Locate the cell with the specified text and output its (x, y) center coordinate. 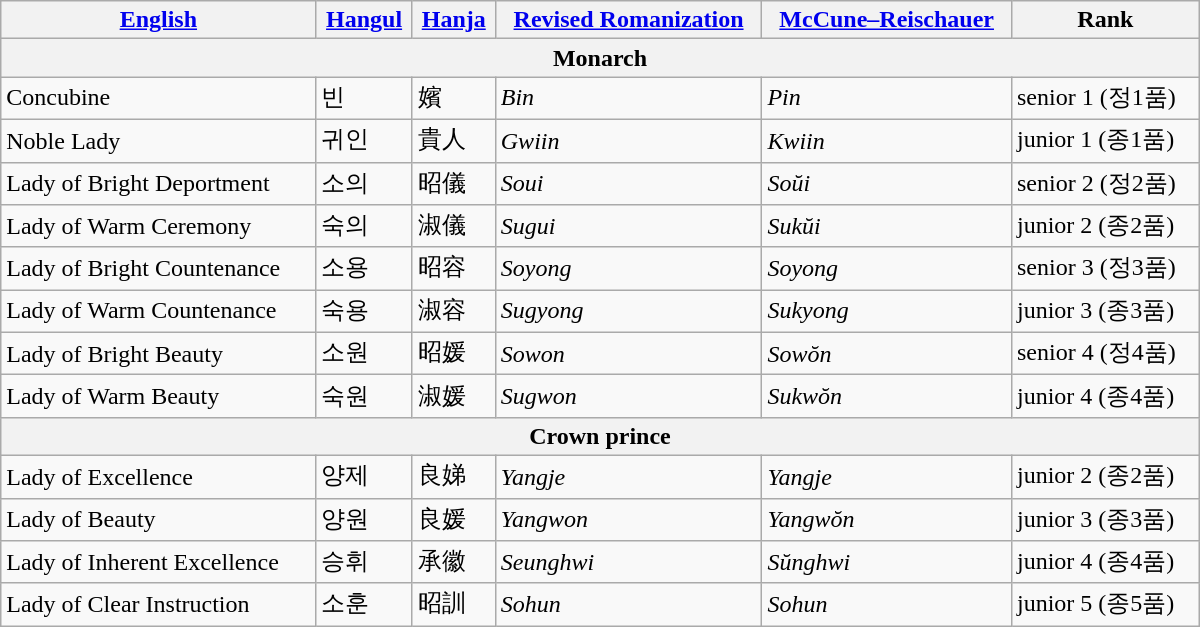
숙의 (364, 226)
Hanja (454, 20)
良娣 (454, 476)
Lady of Bright Deportment (158, 184)
Bin (628, 98)
Sugyong (628, 312)
junior 1 (종1품) (1105, 140)
Crown prince (600, 436)
숙원 (364, 396)
Pin (887, 98)
Noble Lady (158, 140)
숙용 (364, 312)
Rank (1105, 20)
소의 (364, 184)
양원 (364, 520)
Sukŭi (887, 226)
Seunghwi (628, 562)
귀인 (364, 140)
Lady of Inherent Excellence (158, 562)
Lady of Warm Countenance (158, 312)
Yangwŏn (887, 520)
Sugwon (628, 396)
Yangwon (628, 520)
English (158, 20)
Sukwŏn (887, 396)
Lady of Warm Beauty (158, 396)
소용 (364, 268)
빈 (364, 98)
Lady of Bright Beauty (158, 354)
Monarch (600, 58)
Lady of Excellence (158, 476)
소원 (364, 354)
淑媛 (454, 396)
senior 1 (정1품) (1105, 98)
McCune–Reischauer (887, 20)
Kwiin (887, 140)
Sŭnghwi (887, 562)
Lady of Clear Instruction (158, 604)
貴人 (454, 140)
junior 5 (종5품) (1105, 604)
Soui (628, 184)
良媛 (454, 520)
淑儀 (454, 226)
Hangul (364, 20)
昭容 (454, 268)
昭訓 (454, 604)
Lady of Bright Countenance (158, 268)
Sowon (628, 354)
senior 3 (정3품) (1105, 268)
承徽 (454, 562)
Revised Romanization (628, 20)
양제 (364, 476)
昭媛 (454, 354)
Sugui (628, 226)
Gwiin (628, 140)
Soŭi (887, 184)
senior 2 (정2품) (1105, 184)
嬪 (454, 98)
승휘 (364, 562)
senior 4 (정4품) (1105, 354)
Lady of Beauty (158, 520)
Sukyong (887, 312)
Sowŏn (887, 354)
Concubine (158, 98)
昭儀 (454, 184)
Lady of Warm Ceremony (158, 226)
淑容 (454, 312)
소훈 (364, 604)
